Locate the cell with the specified text and output its [x, y] center coordinate. 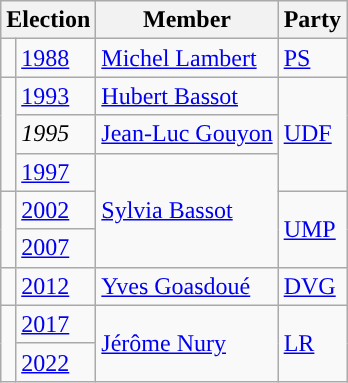
DVG [312, 286]
1997 [56, 172]
UDF [312, 134]
Yves Goasdoué [187, 286]
PS [312, 58]
Hubert Bassot [187, 96]
LR [312, 343]
Jérôme Nury [187, 343]
2002 [56, 210]
2012 [56, 286]
1993 [56, 96]
Sylvia Bassot [187, 210]
1995 [56, 134]
1988 [56, 58]
Jean-Luc Gouyon [187, 134]
2022 [56, 362]
Party [312, 20]
Member [187, 20]
Michel Lambert [187, 58]
2007 [56, 248]
Election [48, 20]
UMP [312, 229]
2017 [56, 324]
